Extract the [x, y] coordinate from the center of the cell holding the provided text.  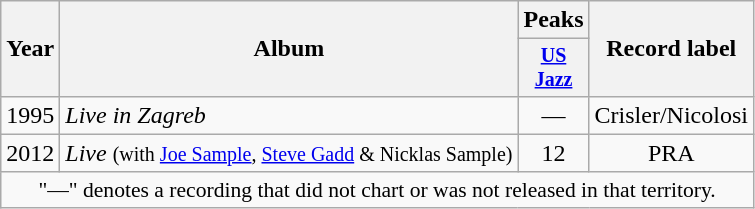
2012 [30, 153]
Peaks [554, 20]
Year [30, 49]
Live in Zagreb [289, 115]
— [554, 115]
Live (with Joe Sample, Steve Gadd & Nicklas Sample) [289, 153]
"—" denotes a recording that did not chart or was not released in that territory. [378, 190]
Record label [671, 49]
12 [554, 153]
PRA [671, 153]
Crisler/Nicolosi [671, 115]
USJazz [554, 68]
1995 [30, 115]
Album [289, 49]
